Determine the [X, Y] coordinate at the center of the cell enclosing the given text.  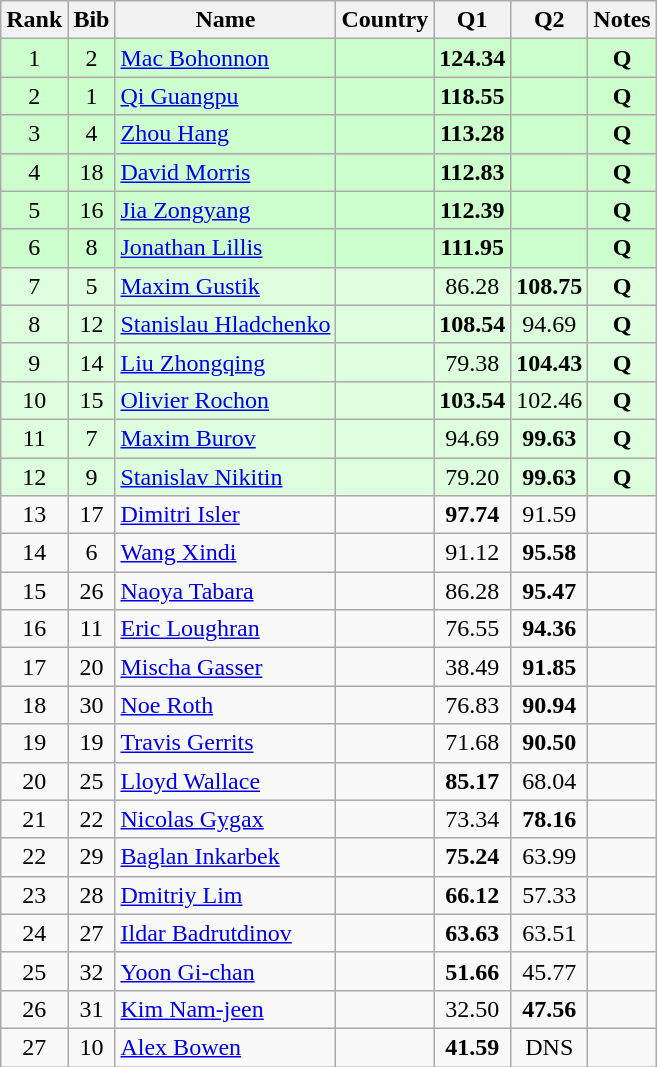
Naoya Tabara [226, 591]
Eric Loughran [226, 629]
Bib [92, 20]
Dimitri Isler [226, 515]
Name [226, 20]
63.63 [472, 933]
45.77 [550, 971]
Rank [34, 20]
90.94 [550, 705]
76.83 [472, 705]
91.59 [550, 515]
97.74 [472, 515]
112.39 [472, 210]
21 [34, 819]
Mischa Gasser [226, 667]
Kim Nam-jeen [226, 1009]
DNS [550, 1047]
75.24 [472, 857]
13 [34, 515]
Q2 [550, 20]
95.58 [550, 553]
71.68 [472, 743]
32 [92, 971]
63.51 [550, 933]
102.46 [550, 400]
Liu Zhongqing [226, 362]
47.56 [550, 1009]
Jonathan Lillis [226, 248]
78.16 [550, 819]
57.33 [550, 895]
51.66 [472, 971]
David Morris [226, 172]
111.95 [472, 248]
Alex Bowen [226, 1047]
Zhou Hang [226, 134]
85.17 [472, 781]
94.36 [550, 629]
30 [92, 705]
Maxim Burov [226, 438]
Notes [622, 20]
Jia Zongyang [226, 210]
Lloyd Wallace [226, 781]
108.54 [472, 324]
Dmitriy Lim [226, 895]
24 [34, 933]
Maxim Gustik [226, 286]
112.83 [472, 172]
Wang Xindi [226, 553]
Baglan Inkarbek [226, 857]
Noe Roth [226, 705]
108.75 [550, 286]
124.34 [472, 58]
113.28 [472, 134]
118.55 [472, 96]
90.50 [550, 743]
Stanislau Hladchenko [226, 324]
Nicolas Gygax [226, 819]
91.12 [472, 553]
79.38 [472, 362]
28 [92, 895]
79.20 [472, 477]
Qi Guangpu [226, 96]
29 [92, 857]
63.99 [550, 857]
Country [385, 20]
3 [34, 134]
Q1 [472, 20]
38.49 [472, 667]
103.54 [472, 400]
104.43 [550, 362]
Olivier Rochon [226, 400]
Travis Gerrits [226, 743]
Yoon Gi-chan [226, 971]
23 [34, 895]
32.50 [472, 1009]
76.55 [472, 629]
95.47 [550, 591]
Ildar Badrutdinov [226, 933]
31 [92, 1009]
41.59 [472, 1047]
73.34 [472, 819]
Mac Bohonnon [226, 58]
Stanislav Nikitin [226, 477]
91.85 [550, 667]
68.04 [550, 781]
66.12 [472, 895]
